Search for the cell housing the specified text and yield its [x, y] center coordinate. 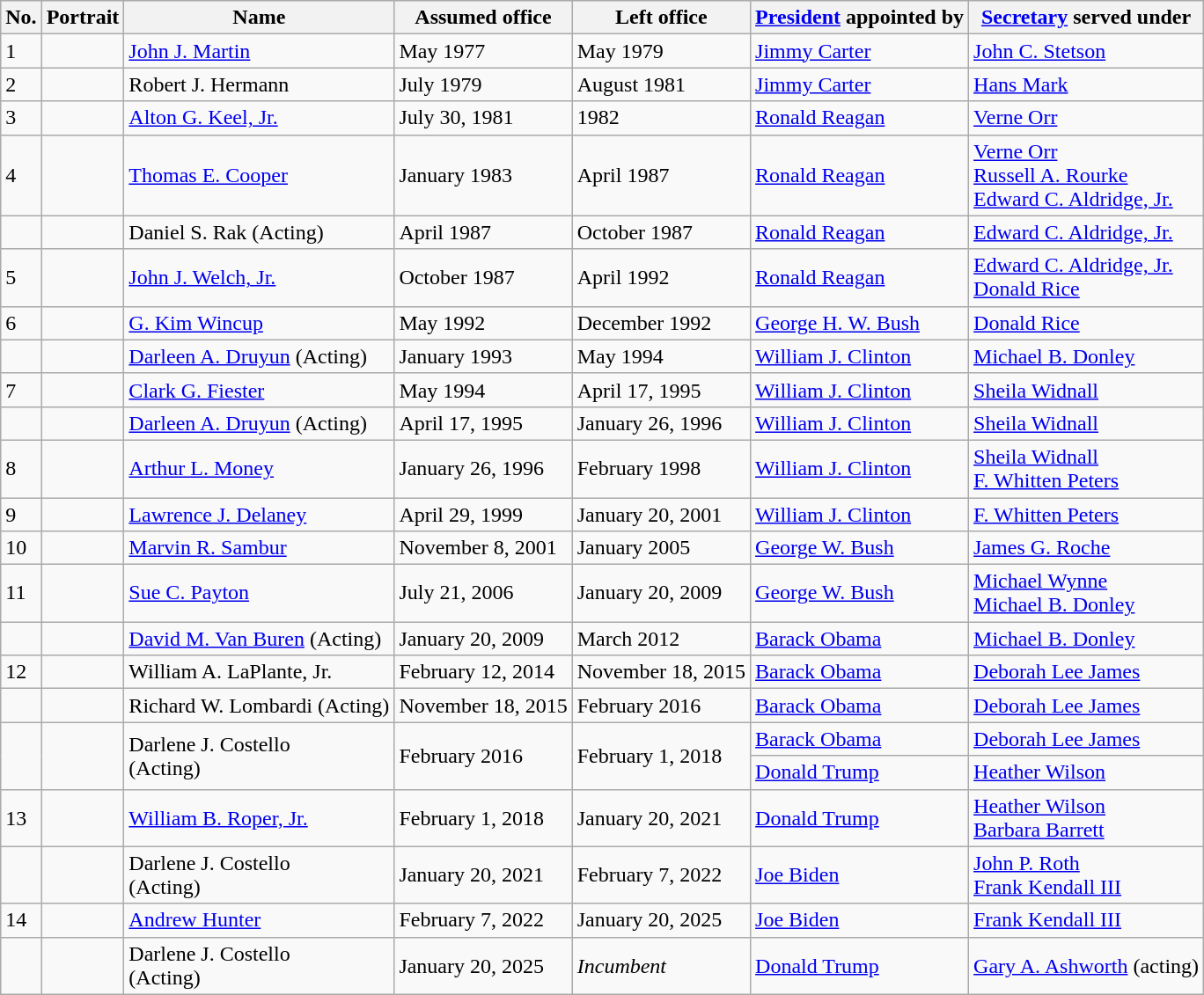
John C. Stetson [1086, 51]
William A. LaPlante, Jr. [259, 672]
July 30, 1981 [483, 118]
Portrait [83, 18]
January 20, 2001 [661, 515]
13 [21, 818]
Clark G. Fiester [259, 390]
Name [259, 18]
John P. RothFrank Kendall III [1086, 874]
Hans Mark [1086, 84]
April 1992 [661, 278]
July 21, 2006 [483, 593]
Robert J. Hermann [259, 84]
January 1983 [483, 175]
Daniel S. Rak (Acting) [259, 232]
8 [21, 468]
Lawrence J. Delaney [259, 515]
April 29, 1999 [483, 515]
11 [21, 593]
William B. Roper, Jr. [259, 818]
Secretary served under [1086, 18]
Andrew Hunter [259, 920]
May 1977 [483, 51]
12 [21, 672]
F. Whitten Peters [1086, 515]
January 2005 [661, 548]
John J. Welch, Jr. [259, 278]
August 1981 [661, 84]
14 [21, 920]
Assumed office [483, 18]
December 1992 [661, 323]
November 8, 2001 [483, 548]
Thomas E. Cooper [259, 175]
George H. W. Bush [860, 323]
Gary A. Ashworth (acting) [1086, 966]
Heather Wilson [1086, 772]
Verne Orr [1086, 118]
March 2012 [661, 639]
May 1992 [483, 323]
Heather WilsonBarbara Barrett [1086, 818]
John J. Martin [259, 51]
Michael WynneMichael B. Donley [1086, 593]
Frank Kendall III [1086, 920]
Marvin R. Sambur [259, 548]
Donald Rice [1086, 323]
Verne OrrRussell A. RourkeEdward C. Aldridge, Jr. [1086, 175]
James G. Roche [1086, 548]
Richard W. Lombardi (Acting) [259, 706]
Sheila WidnallF. Whitten Peters [1086, 468]
February 1998 [661, 468]
5 [21, 278]
Edward C. Aldridge, Jr. [1086, 232]
1 [21, 51]
July 1979 [483, 84]
6 [21, 323]
February 12, 2014 [483, 672]
3 [21, 118]
Incumbent [661, 966]
Edward C. Aldridge, Jr.Donald Rice [1086, 278]
Left office [661, 18]
7 [21, 390]
2 [21, 84]
Sue C. Payton [259, 593]
G. Kim Wincup [259, 323]
9 [21, 515]
May 1979 [661, 51]
David M. Van Buren (Acting) [259, 639]
No. [21, 18]
President appointed by [860, 18]
Arthur L. Money [259, 468]
1982 [661, 118]
4 [21, 175]
January 1993 [483, 356]
10 [21, 548]
Alton G. Keel, Jr. [259, 118]
